Output the (x, y) coordinate of the center of the cell containing the given text.  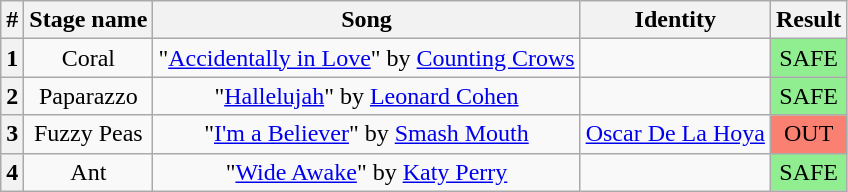
1 (12, 58)
Song (366, 20)
# (12, 20)
4 (12, 172)
Stage name (88, 20)
OUT (808, 134)
Coral (88, 58)
Paparazzo (88, 96)
Ant (88, 172)
Identity (675, 20)
3 (12, 134)
Result (808, 20)
Oscar De La Hoya (675, 134)
"Wide Awake" by Katy Perry (366, 172)
"Hallelujah" by Leonard Cohen (366, 96)
2 (12, 96)
"Accidentally in Love" by Counting Crows (366, 58)
"I'm a Believer" by Smash Mouth (366, 134)
Fuzzy Peas (88, 134)
